Search for the cell housing the specified text and yield its (x, y) center coordinate. 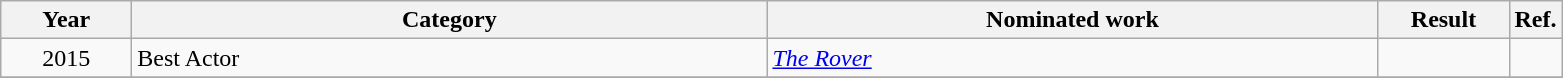
The Rover (1072, 58)
Best Actor (450, 58)
Category (450, 20)
Result (1444, 20)
Year (66, 20)
Ref. (1536, 20)
2015 (66, 58)
Nominated work (1072, 20)
